Locate the cell with the specified text and output its (X, Y) center coordinate. 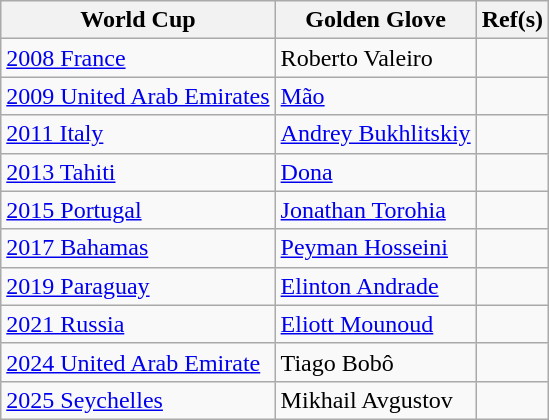
2019 Paraguay (138, 286)
2011 Italy (138, 134)
Mão (376, 96)
Golden Glove (376, 20)
2021 Russia (138, 324)
Ref(s) (512, 20)
Tiago Bobô (376, 362)
Roberto Valeiro (376, 58)
Andrey Bukhlitskiy (376, 134)
2013 Tahiti (138, 172)
2015 Portugal (138, 210)
2025 Seychelles (138, 400)
Peyman Hosseini (376, 248)
Eliott Mounoud (376, 324)
Mikhail Avgustov (376, 400)
2017 Bahamas (138, 248)
Jonathan Torohia (376, 210)
2008 France (138, 58)
World Cup (138, 20)
2009 United Arab Emirates (138, 96)
Dona (376, 172)
Elinton Andrade (376, 286)
2024 United Arab Emirate (138, 362)
